Provide the (X, Y) coordinate of the cell's center where the given text is located.  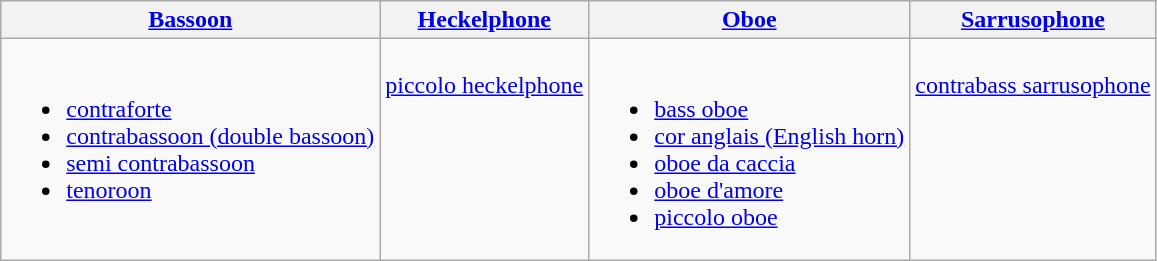
Heckelphone (484, 20)
Sarrusophone (1033, 20)
piccolo heckelphone (484, 150)
Oboe (750, 20)
contrafortecontrabassoon (double bassoon)semi contrabassoontenoroon (190, 150)
Bassoon (190, 20)
contrabass sarrusophone (1033, 150)
bass oboecor anglais (English horn)oboe da cacciaoboe d'amorepiccolo oboe (750, 150)
